From the cell containing the given text, extract its center point as (X, Y) coordinate. 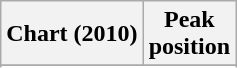
Peakposition (189, 34)
Chart (2010) (72, 34)
